Capture the cell that displays the provided text and extract its [x, y] central coordinate. 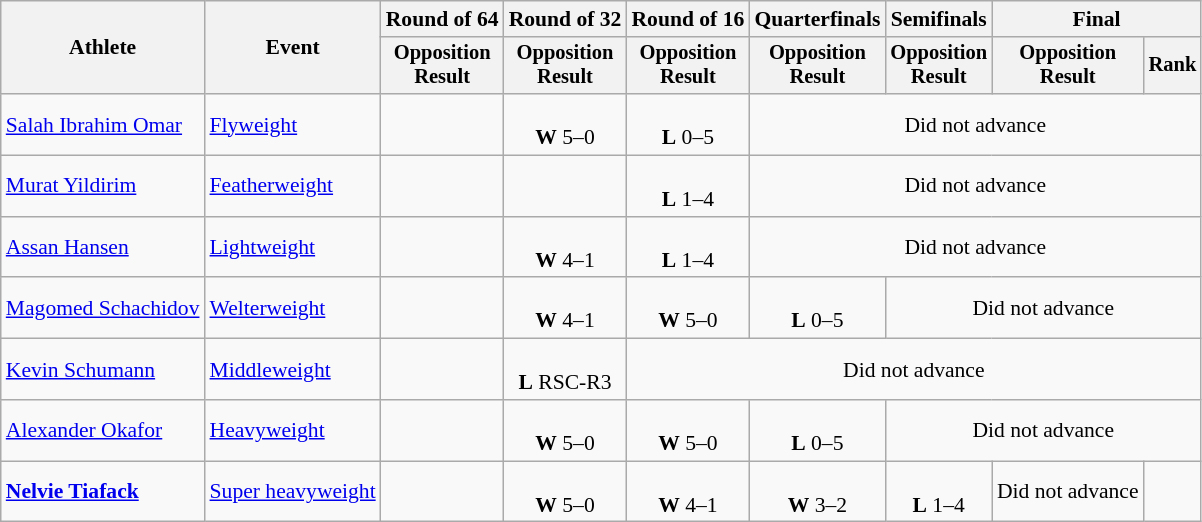
Round of 64 [442, 19]
Salah Ibrahim Omar [103, 124]
Murat Yildirim [103, 186]
Middleweight [293, 370]
Magomed Schachidov [103, 308]
Event [293, 48]
Lightweight [293, 248]
Flyweight [293, 124]
Semifinals [938, 19]
L RSC-R3 [566, 370]
Nelvie Tiafack [103, 492]
Round of 16 [688, 19]
Welterweight [293, 308]
Rank [1173, 66]
Quarterfinals [817, 19]
Kevin Schumann [103, 370]
Super heavyweight [293, 492]
Heavyweight [293, 430]
Featherweight [293, 186]
Final [1096, 19]
Athlete [103, 48]
W 3–2 [817, 492]
Round of 32 [566, 19]
Alexander Okafor [103, 430]
Assan Hansen [103, 248]
